Return [x, y] of the center of cell containing provided text 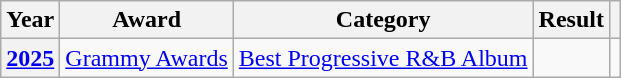
Best Progressive R&B Album [383, 58]
Award [147, 20]
Grammy Awards [147, 58]
Category [383, 20]
2025 [30, 58]
Result [571, 20]
Year [30, 20]
